Return [x, y] of the center of cell containing provided text 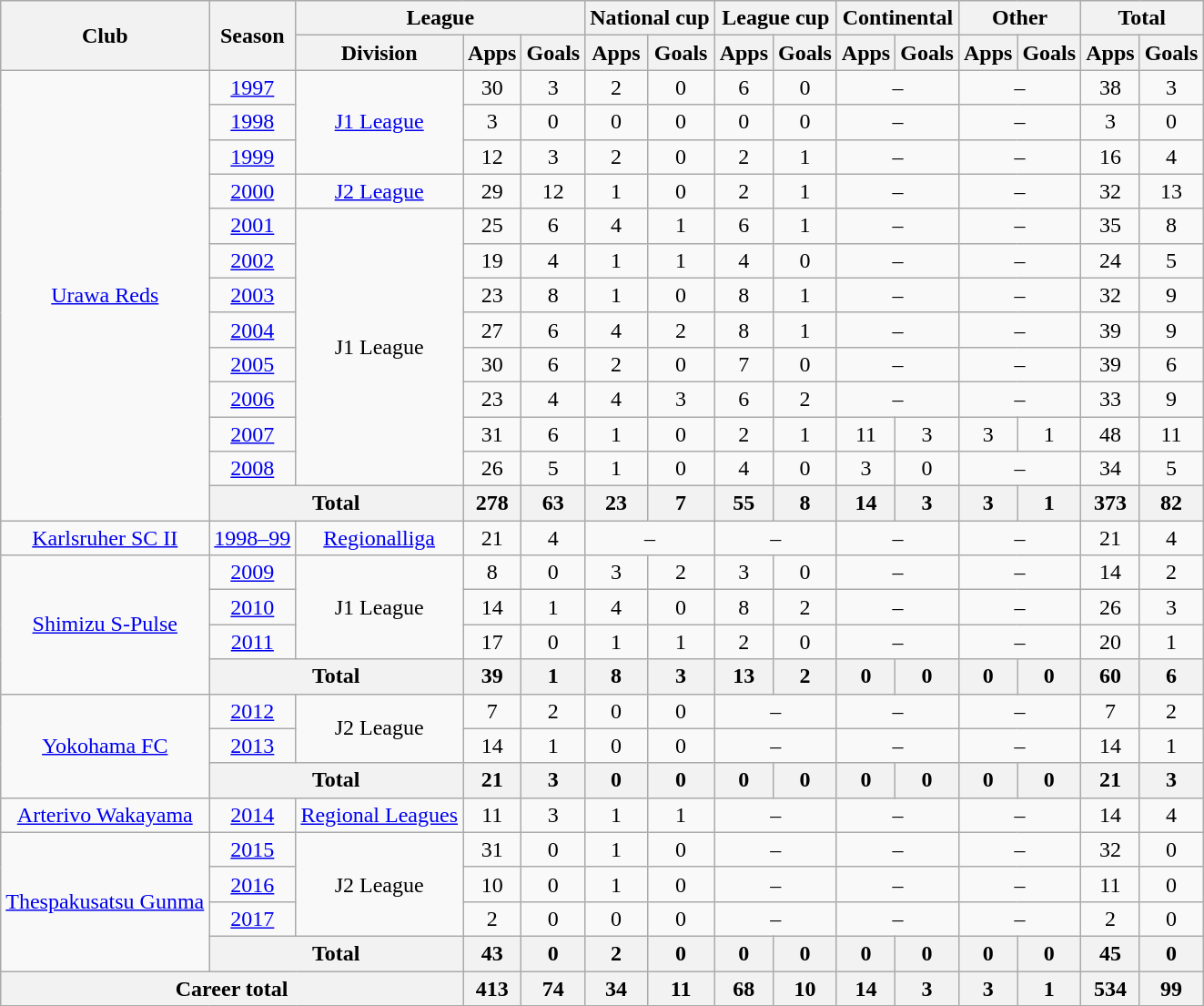
33 [1110, 399]
Karlsruher SC II [106, 538]
2011 [253, 642]
74 [553, 988]
1997 [253, 87]
413 [492, 988]
63 [553, 503]
534 [1110, 988]
League cup [775, 18]
2003 [253, 295]
League [440, 18]
Shimizu S-Pulse [106, 625]
2010 [253, 607]
2016 [253, 884]
2001 [253, 226]
Career total [232, 988]
25 [492, 226]
48 [1110, 434]
Urawa Reds [106, 295]
2012 [253, 711]
2004 [253, 330]
1998–99 [253, 538]
19 [492, 260]
16 [1110, 157]
2005 [253, 364]
2017 [253, 919]
Arterivo Wakayama [106, 815]
2013 [253, 746]
2000 [253, 191]
2002 [253, 260]
17 [492, 642]
Thespakusatsu Gunma [106, 901]
68 [744, 988]
1998 [253, 122]
99 [1171, 988]
2008 [253, 469]
Yokohama FC [106, 746]
373 [1110, 503]
82 [1171, 503]
2007 [253, 434]
38 [1110, 87]
Season [253, 36]
55 [744, 503]
Regionalliga [379, 538]
Continental [897, 18]
43 [492, 953]
2006 [253, 399]
Club [106, 36]
35 [1110, 226]
278 [492, 503]
2014 [253, 815]
24 [1110, 260]
29 [492, 191]
Other [1019, 18]
60 [1110, 676]
20 [1110, 642]
Regional Leagues [379, 815]
27 [492, 330]
Division [379, 53]
National cup [650, 18]
2015 [253, 849]
45 [1110, 953]
2009 [253, 573]
1999 [253, 157]
